Detect which cell encompasses the target text, then output its [x, y] center coordinate. 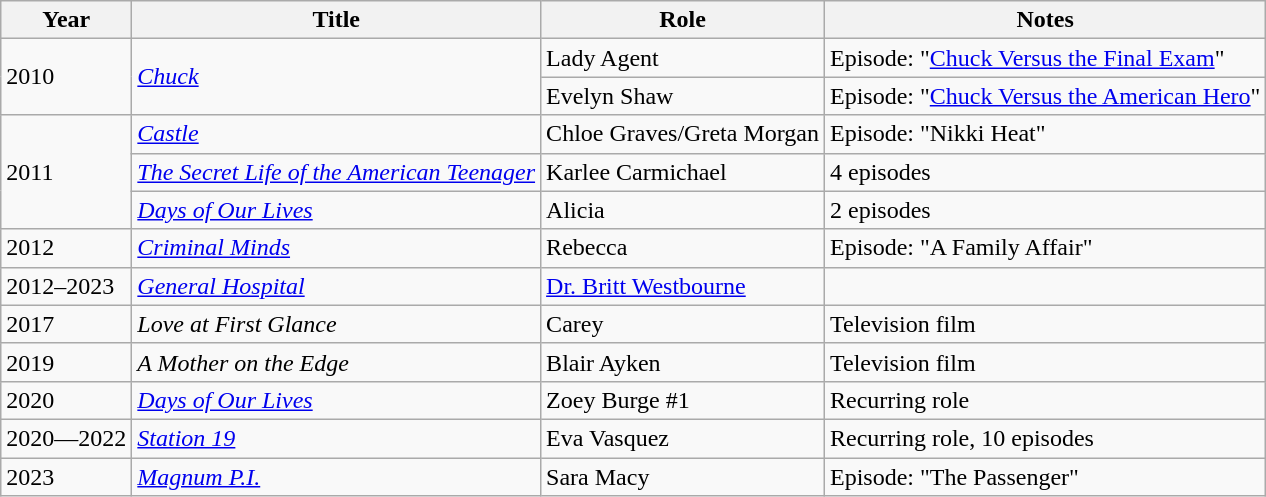
Blair Ayken [683, 362]
Zoey Burge #1 [683, 400]
Episode: "Nikki Heat" [1044, 134]
Magnum P.I. [336, 477]
2012–2023 [66, 286]
2012 [66, 248]
Rebecca [683, 248]
2019 [66, 362]
Sara Macy [683, 477]
Notes [1044, 20]
Recurring role [1044, 400]
Castle [336, 134]
Chloe Graves/Greta Morgan [683, 134]
Role [683, 20]
Love at First Glance [336, 324]
2020 [66, 400]
2 episodes [1044, 210]
Eva Vasquez [683, 438]
Karlee Carmichael [683, 172]
2020—2022 [66, 438]
Chuck [336, 77]
General Hospital [336, 286]
2011 [66, 172]
Station 19 [336, 438]
Criminal Minds [336, 248]
Dr. Britt Westbourne [683, 286]
2023 [66, 477]
Title [336, 20]
Recurring role, 10 episodes [1044, 438]
Episode: "The Passenger" [1044, 477]
Year [66, 20]
Evelyn Shaw [683, 96]
Alicia [683, 210]
Carey [683, 324]
Episode: "Chuck Versus the Final Exam" [1044, 58]
2010 [66, 77]
A Mother on the Edge [336, 362]
The Secret Life of the American Teenager [336, 172]
Episode: "Chuck Versus the American Hero" [1044, 96]
4 episodes [1044, 172]
2017 [66, 324]
Episode: "A Family Affair" [1044, 248]
Lady Agent [683, 58]
